Extract the (x, y) coordinate from the center of the cell holding the provided text.  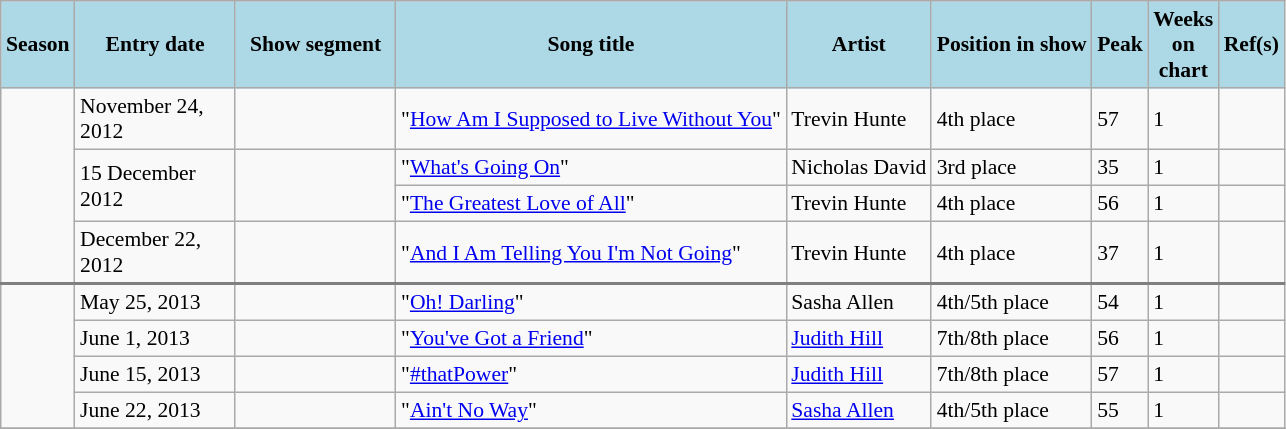
June 1, 2013 (155, 339)
November 24, 2012 (155, 119)
"And I Am Telling You I'm Not Going" (591, 253)
Ref(s) (1251, 44)
"What's Going On" (591, 168)
15 December 2012 (155, 186)
Season (38, 44)
Song title (591, 44)
"#thatPower" (591, 375)
Peak (1120, 44)
Artist (858, 44)
"Oh! Darling" (591, 302)
June 15, 2013 (155, 375)
"Ain't No Way" (591, 411)
Weeksonchart (1183, 44)
35 (1120, 168)
Entry date (155, 44)
Show segment (315, 44)
Position in show (1011, 44)
37 (1120, 253)
"The Greatest Love of All" (591, 204)
June 22, 2013 (155, 411)
54 (1120, 302)
December 22, 2012 (155, 253)
Nicholas David (858, 168)
"How Am I Supposed to Live Without You" (591, 119)
"You've Got a Friend" (591, 339)
May 25, 2013 (155, 302)
55 (1120, 411)
3rd place (1011, 168)
